Return the (X, Y) coordinate for the center point of the cell that contains the specified text.  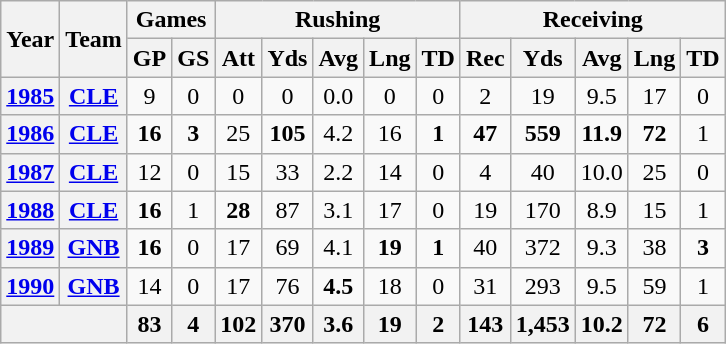
Rec (485, 58)
372 (542, 248)
170 (542, 210)
Att (238, 58)
12 (149, 172)
10.0 (602, 172)
559 (542, 134)
11.9 (602, 134)
18 (390, 286)
6 (703, 324)
1986 (30, 134)
GP (149, 58)
1987 (30, 172)
69 (288, 248)
105 (288, 134)
4.2 (338, 134)
3.1 (338, 210)
370 (288, 324)
Rushing (338, 20)
Receiving (592, 20)
9.3 (602, 248)
Year (30, 39)
1989 (30, 248)
4.5 (338, 286)
1,453 (542, 324)
3.6 (338, 324)
76 (288, 286)
4.1 (338, 248)
1988 (30, 210)
31 (485, 286)
Team (94, 39)
38 (654, 248)
102 (238, 324)
GS (194, 58)
2.2 (338, 172)
9 (149, 96)
87 (288, 210)
293 (542, 286)
47 (485, 134)
10.2 (602, 324)
Games (170, 20)
8.9 (602, 210)
59 (654, 286)
1985 (30, 96)
28 (238, 210)
143 (485, 324)
0.0 (338, 96)
1990 (30, 286)
33 (288, 172)
83 (149, 324)
